Search for the cell housing the specified text and yield its [X, Y] center coordinate. 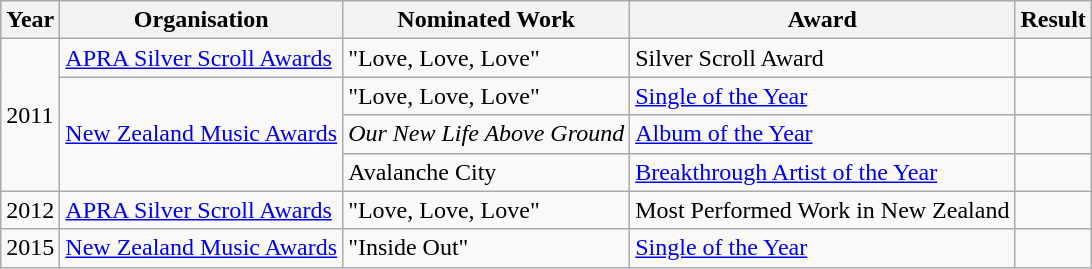
Breakthrough Artist of the Year [822, 172]
2012 [30, 210]
Silver Scroll Award [822, 58]
"Inside Out" [486, 248]
Our New Life Above Ground [486, 134]
Nominated Work [486, 20]
Avalanche City [486, 172]
Year [30, 20]
Organisation [202, 20]
2011 [30, 115]
Most Performed Work in New Zealand [822, 210]
2015 [30, 248]
Album of the Year [822, 134]
Result [1053, 20]
Award [822, 20]
